From the cell containing the given text, extract its center point as (x, y) coordinate. 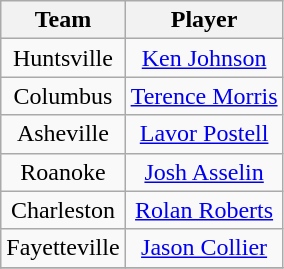
Jason Collier (204, 248)
Terence Morris (204, 96)
Columbus (63, 96)
Charleston (63, 210)
Rolan Roberts (204, 210)
Fayetteville (63, 248)
Ken Johnson (204, 58)
Huntsville (63, 58)
Player (204, 20)
Roanoke (63, 172)
Team (63, 20)
Josh Asselin (204, 172)
Asheville (63, 134)
Lavor Postell (204, 134)
